Search for the cell housing the specified text and yield its (X, Y) center coordinate. 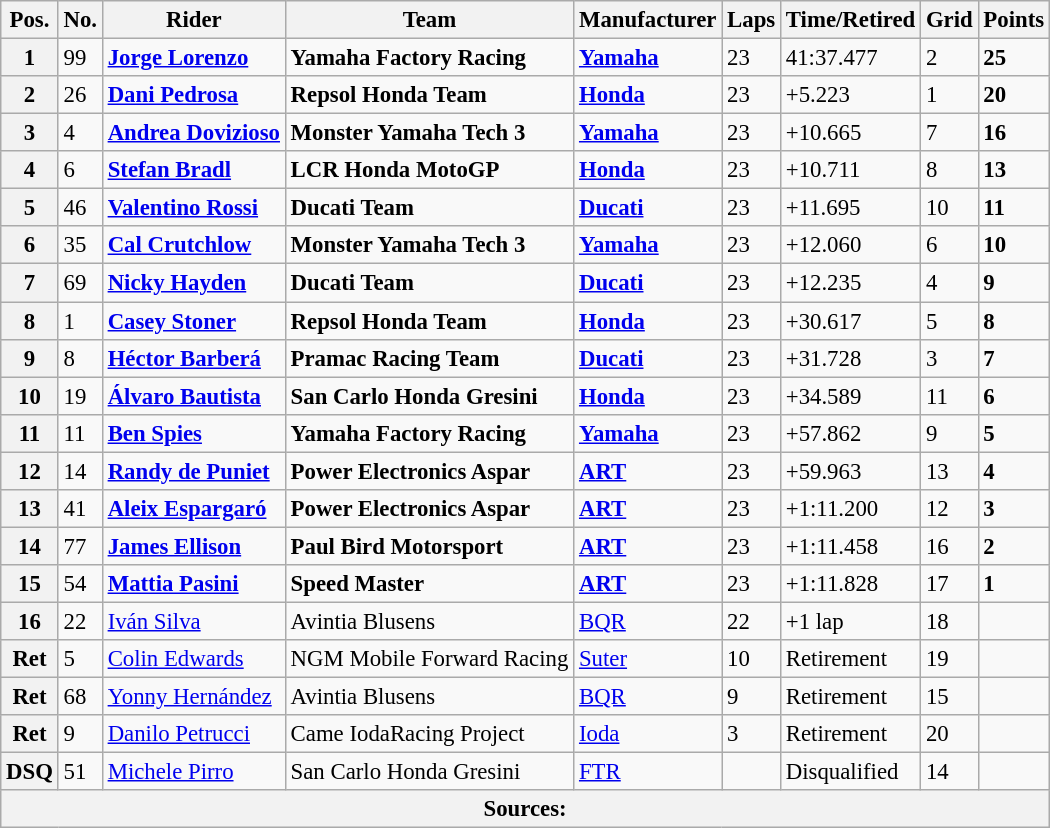
Ioda (648, 734)
+31.728 (850, 358)
Pramac Racing Team (429, 358)
99 (80, 58)
DSQ (30, 772)
Cal Crutchlow (194, 245)
Randy de Puniet (194, 471)
41:37.477 (850, 58)
Grid (950, 20)
Nicky Hayden (194, 283)
Michele Pirro (194, 772)
+12.235 (850, 283)
Héctor Barberá (194, 358)
25 (1014, 58)
Speed Master (429, 584)
+1:11.200 (850, 509)
68 (80, 697)
Andrea Dovizioso (194, 133)
+34.589 (850, 396)
+10.711 (850, 170)
Sources: (526, 809)
Suter (648, 659)
Jorge Lorenzo (194, 58)
+59.963 (850, 471)
Came IodaRacing Project (429, 734)
54 (80, 584)
Colin Edwards (194, 659)
+57.862 (850, 433)
41 (80, 509)
Manufacturer (648, 20)
No. (80, 20)
51 (80, 772)
69 (80, 283)
NGM Mobile Forward Racing (429, 659)
Álvaro Bautista (194, 396)
+10.665 (850, 133)
Mattia Pasini (194, 584)
17 (950, 584)
Dani Pedrosa (194, 95)
77 (80, 546)
LCR Honda MotoGP (429, 170)
+5.223 (850, 95)
+11.695 (850, 208)
Iván Silva (194, 621)
+1:11.458 (850, 546)
Casey Stoner (194, 321)
46 (80, 208)
+30.617 (850, 321)
Rider (194, 20)
+1:11.828 (850, 584)
Stefan Bradl (194, 170)
Yonny Hernández (194, 697)
Valentino Rossi (194, 208)
Points (1014, 20)
26 (80, 95)
Ben Spies (194, 433)
FTR (648, 772)
18 (950, 621)
Time/Retired (850, 20)
+12.060 (850, 245)
James Ellison (194, 546)
Laps (752, 20)
Paul Bird Motorsport (429, 546)
+1 lap (850, 621)
Aleix Espargaró (194, 509)
Team (429, 20)
Disqualified (850, 772)
Pos. (30, 20)
Danilo Petrucci (194, 734)
35 (80, 245)
